Output the (X, Y) coordinate of the center of the cell containing the given text.  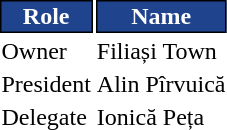
Role (46, 16)
Filiași Town (161, 51)
Name (161, 16)
Alin Pîrvuică (161, 84)
Owner (46, 51)
President (46, 84)
